Extract the [x, y] coordinate from the center of the cell holding the provided text.  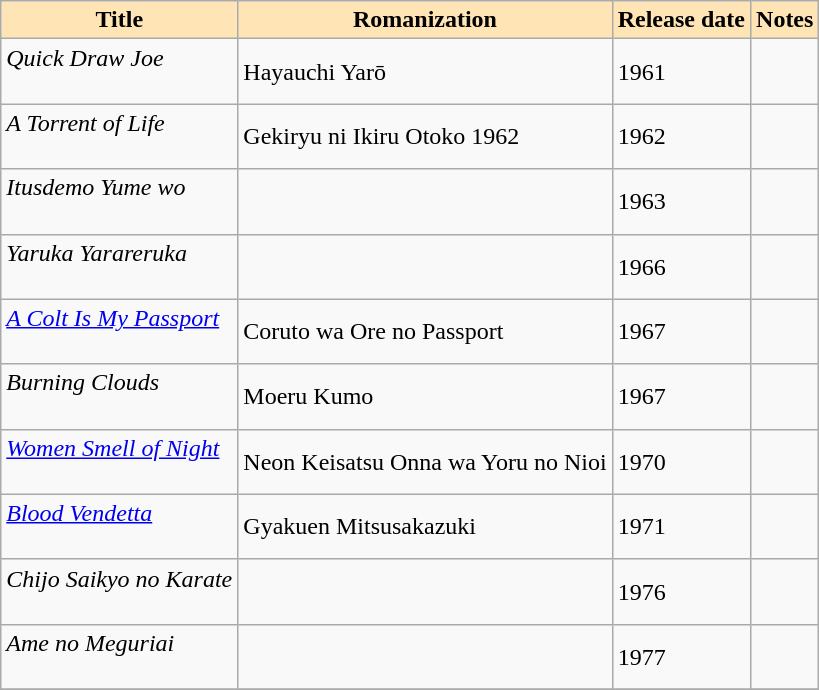
Gyakuen Mitsusakazuki [425, 526]
1976 [681, 592]
Yaruka Yarareruka [120, 266]
1966 [681, 266]
1977 [681, 656]
Blood Vendetta [120, 526]
Women Smell of Night [120, 462]
A Torrent of Life [120, 136]
Quick Draw Joe [120, 72]
1963 [681, 202]
Burning Clouds [120, 396]
Itusdemo Yume wo [120, 202]
Chijo Saikyo no Karate [120, 592]
1970 [681, 462]
Ame no Meguriai [120, 656]
1971 [681, 526]
Title [120, 20]
Neon Keisatsu Onna wa Yoru no Nioi [425, 462]
1961 [681, 72]
Coruto wa Ore no Passport [425, 332]
Release date [681, 20]
Notes [785, 20]
Moeru Kumo [425, 396]
1962 [681, 136]
Romanization [425, 20]
A Colt Is My Passport [120, 332]
Gekiryu ni Ikiru Otoko 1962 [425, 136]
Hayauchi Yarō [425, 72]
